From the cell containing the given text, extract its center point as [X, Y] coordinate. 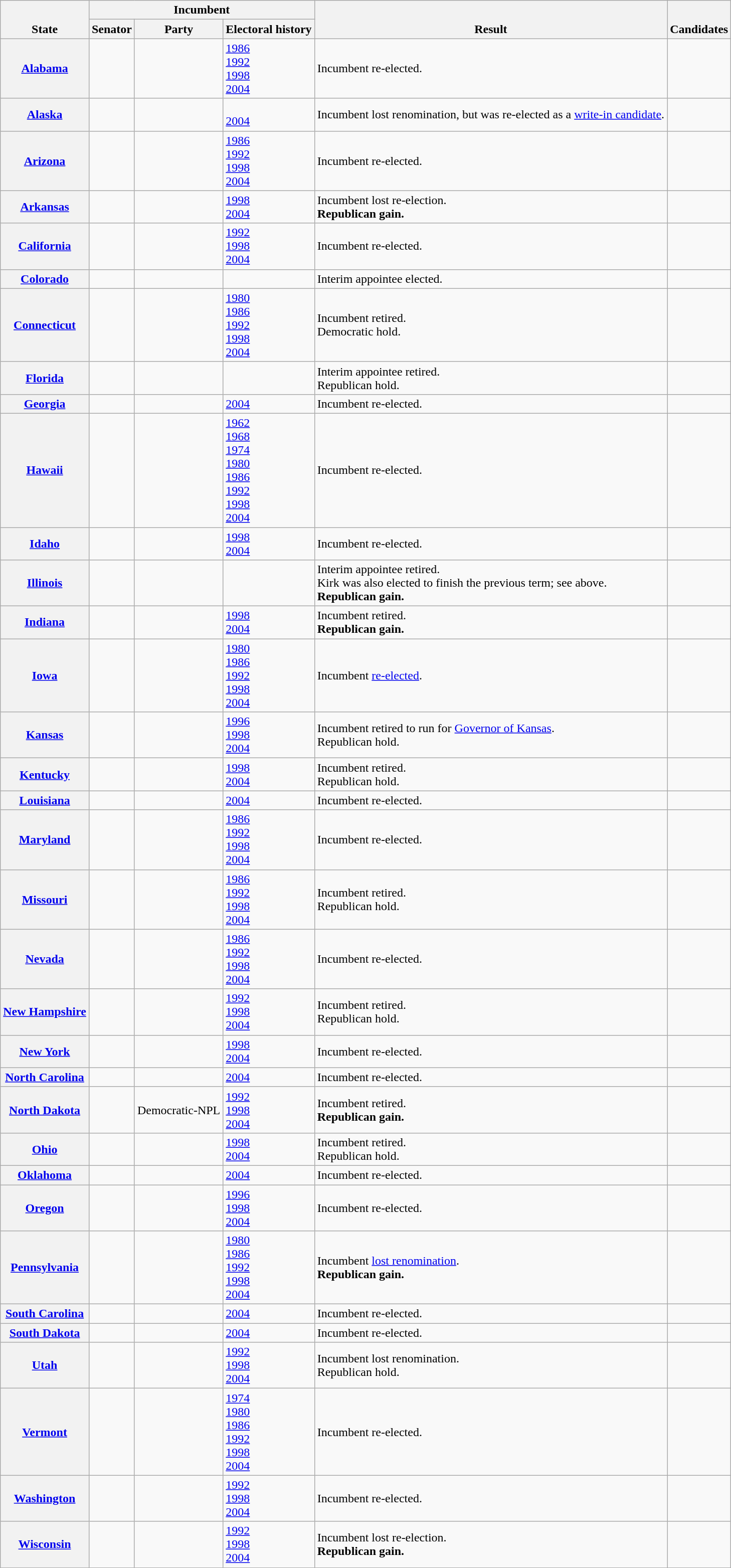
Incumbent lost renomination, but was re-elected as a write-in candidate. [491, 114]
Hawaii [45, 470]
North Carolina [45, 1077]
197419801986199219982004 [269, 1432]
Incumbent retired to run for Governor of Kansas.Republican hold. [491, 735]
Interim appointee retired.Kirk was also elected to finish the previous term; see above.Republican gain. [491, 583]
Interim appointee retired.Republican hold. [491, 378]
Alaska [45, 114]
New Hampshire [45, 1012]
Oklahoma [45, 1175]
Illinois [45, 583]
Result [491, 20]
Kansas [45, 735]
Indiana [45, 623]
Georgia [45, 404]
Vermont [45, 1432]
Connecticut [45, 325]
Iowa [45, 675]
Party [178, 29]
Kentucky [45, 774]
Alabama [45, 68]
Utah [45, 1365]
Louisiana [45, 800]
Interim appointee elected. [491, 279]
Electoral history [269, 29]
Incumbent lost renomination.Republican gain. [491, 1268]
South Carolina [45, 1314]
North Dakota [45, 1110]
Incumbent [202, 10]
19621968197419801986199219982004 [269, 470]
Missouri [45, 900]
Colorado [45, 279]
Ohio [45, 1149]
Nevada [45, 959]
Florida [45, 378]
Washington [45, 1498]
Candidates [699, 20]
State [45, 20]
South Dakota [45, 1333]
Wisconsin [45, 1544]
Oregon [45, 1207]
California [45, 246]
Incumbent retired.Democratic hold. [491, 325]
Incumbent lost renomination.Republican hold. [491, 1365]
Democratic-NPL [178, 1110]
Senator [111, 29]
Pennsylvania [45, 1268]
Arkansas [45, 207]
New York [45, 1051]
Maryland [45, 839]
Idaho [45, 544]
Arizona [45, 160]
